Pinpoint the cell where the given text exists, returning its [x, y] midpoint coordinate. 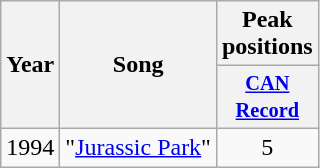
Year [30, 65]
1994 [30, 147]
5 [267, 147]
Song [138, 65]
CANRecord [267, 98]
"Jurassic Park" [138, 147]
Peak positions [267, 34]
